Pinpoint the cell where the given text exists, returning its [X, Y] midpoint coordinate. 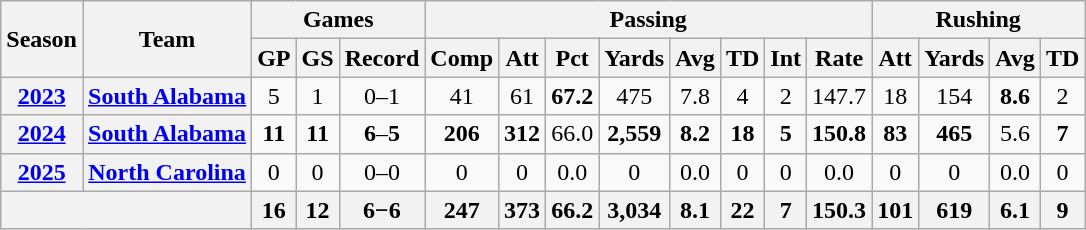
0–0 [382, 172]
6–5 [382, 134]
Passing [648, 20]
Rate [840, 58]
Record [382, 58]
Rushing [978, 20]
150.8 [840, 134]
Comp [462, 58]
22 [742, 210]
2025 [42, 172]
67.2 [572, 96]
2023 [42, 96]
373 [522, 210]
101 [896, 210]
GS [318, 58]
475 [634, 96]
66.0 [572, 134]
41 [462, 96]
9 [1062, 210]
6.1 [1016, 210]
8.2 [696, 134]
154 [954, 96]
Team [166, 39]
8.1 [696, 210]
GP [274, 58]
5.6 [1016, 134]
465 [954, 134]
3,034 [634, 210]
2,559 [634, 134]
7.8 [696, 96]
2024 [42, 134]
147.7 [840, 96]
North Carolina [166, 172]
6−6 [382, 210]
Games [338, 20]
1 [318, 96]
8.6 [1016, 96]
66.2 [572, 210]
4 [742, 96]
0–1 [382, 96]
12 [318, 210]
Season [42, 39]
61 [522, 96]
150.3 [840, 210]
312 [522, 134]
Pct [572, 58]
619 [954, 210]
206 [462, 134]
247 [462, 210]
83 [896, 134]
16 [274, 210]
Int [786, 58]
